Search for the cell housing the specified text and yield its (X, Y) center coordinate. 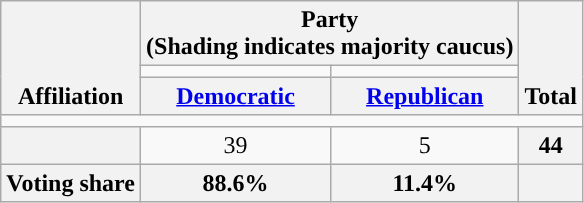
Democratic (236, 96)
Affiliation (71, 58)
88.6% (236, 183)
Voting share (71, 183)
Republican (425, 96)
44 (551, 145)
11.4% (425, 183)
Party (Shading indicates majority caucus) (330, 34)
Total (551, 58)
5 (425, 145)
39 (236, 145)
